Search for the cell housing the specified text and yield its (X, Y) center coordinate. 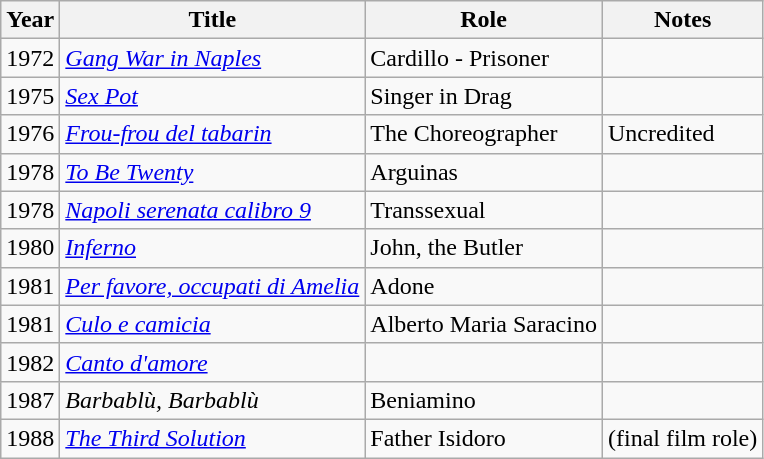
Singer in Drag (484, 96)
The Third Solution (212, 438)
Inferno (212, 248)
To Be Twenty (212, 172)
1972 (30, 58)
Alberto Maria Saracino (484, 324)
Role (484, 20)
Transsexual (484, 210)
Culo e camicia (212, 324)
Napoli serenata calibro 9 (212, 210)
Barbablù, Barbablù (212, 400)
1988 (30, 438)
Notes (682, 20)
1982 (30, 362)
Year (30, 20)
Adone (484, 286)
Cardillo - Prisoner (484, 58)
(final film role) (682, 438)
1987 (30, 400)
Uncredited (682, 134)
Title (212, 20)
Per favore, occupati di Amelia (212, 286)
Father Isidoro (484, 438)
The Choreographer (484, 134)
1980 (30, 248)
Canto d'amore (212, 362)
Sex Pot (212, 96)
Arguinas (484, 172)
Gang War in Naples (212, 58)
1975 (30, 96)
Frou-frou del tabarin (212, 134)
1976 (30, 134)
Beniamino (484, 400)
John, the Butler (484, 248)
